Provide the (x, y) coordinate of the cell's center where the given text is located.  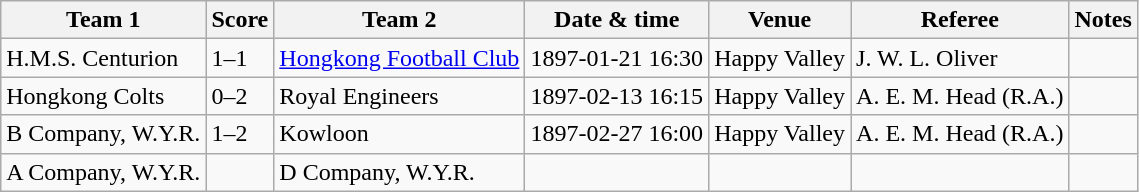
1897-01-21 16:30 (617, 58)
Hongkong Football Club (400, 58)
Royal Engineers (400, 96)
Notes (1103, 20)
Kowloon (400, 134)
A Company, W.Y.R. (104, 172)
Venue (780, 20)
B Company, W.Y.R. (104, 134)
1–2 (240, 134)
Score (240, 20)
Team 1 (104, 20)
Referee (960, 20)
1897-02-13 16:15 (617, 96)
J. W. L. Oliver (960, 58)
Team 2 (400, 20)
D Company, W.Y.R. (400, 172)
Date & time (617, 20)
1897-02-27 16:00 (617, 134)
1–1 (240, 58)
0–2 (240, 96)
H.M.S. Centurion (104, 58)
Hongkong Colts (104, 96)
